Pinpoint the cell where the given text exists, returning its [x, y] midpoint coordinate. 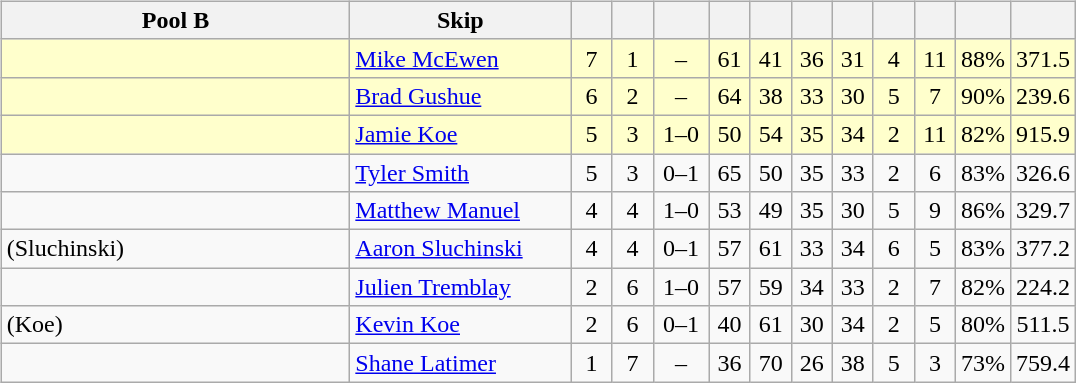
41 [770, 58]
511.5 [1042, 325]
Julien Tremblay [460, 287]
Matthew Manuel [460, 211]
Skip [460, 20]
Pool B [176, 20]
326.6 [1042, 173]
86% [982, 211]
73% [982, 363]
915.9 [1042, 134]
31 [852, 58]
(Sluchinski) [176, 249]
371.5 [1042, 58]
Tyler Smith [460, 173]
239.6 [1042, 96]
49 [770, 211]
759.4 [1042, 363]
Aaron Sluchinski [460, 249]
53 [730, 211]
Brad Gushue [460, 96]
(Koe) [176, 325]
Shane Latimer [460, 363]
54 [770, 134]
65 [730, 173]
224.2 [1042, 287]
59 [770, 287]
9 [934, 211]
377.2 [1042, 249]
80% [982, 325]
26 [812, 363]
90% [982, 96]
40 [730, 325]
Kevin Koe [460, 325]
88% [982, 58]
329.7 [1042, 211]
64 [730, 96]
70 [770, 363]
Jamie Koe [460, 134]
Mike McEwen [460, 58]
